Search for the cell housing the specified text and yield its (X, Y) center coordinate. 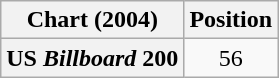
56 (231, 58)
Position (231, 20)
US Billboard 200 (92, 58)
Chart (2004) (92, 20)
